Output the (X, Y) coordinate of the center of the cell containing the given text.  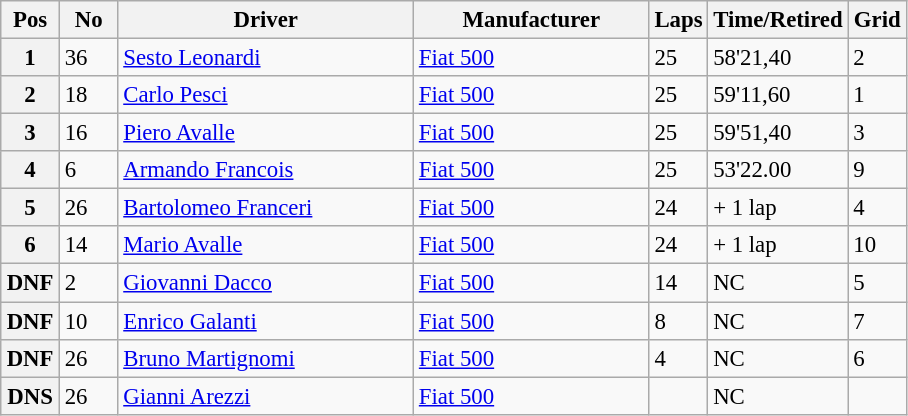
36 (88, 58)
Mario Avalle (266, 245)
58'21,40 (778, 58)
Bruno Martignomi (266, 358)
DNS (30, 396)
Piero Avalle (266, 133)
Pos (30, 20)
Giovanni Dacco (266, 283)
18 (88, 95)
8 (678, 321)
59'51,40 (778, 133)
Armando Francois (266, 170)
Gianni Arezzi (266, 396)
Grid (878, 20)
Bartolomeo Franceri (266, 208)
Sesto Leonardi (266, 58)
9 (878, 170)
Manufacturer (532, 20)
Laps (678, 20)
53'22.00 (778, 170)
Time/Retired (778, 20)
Carlo Pesci (266, 95)
Enrico Galanti (266, 321)
No (88, 20)
16 (88, 133)
7 (878, 321)
Driver (266, 20)
59'11,60 (778, 95)
